Scan for the cell matching the given text and deliver its [x, y] coordinate at center. 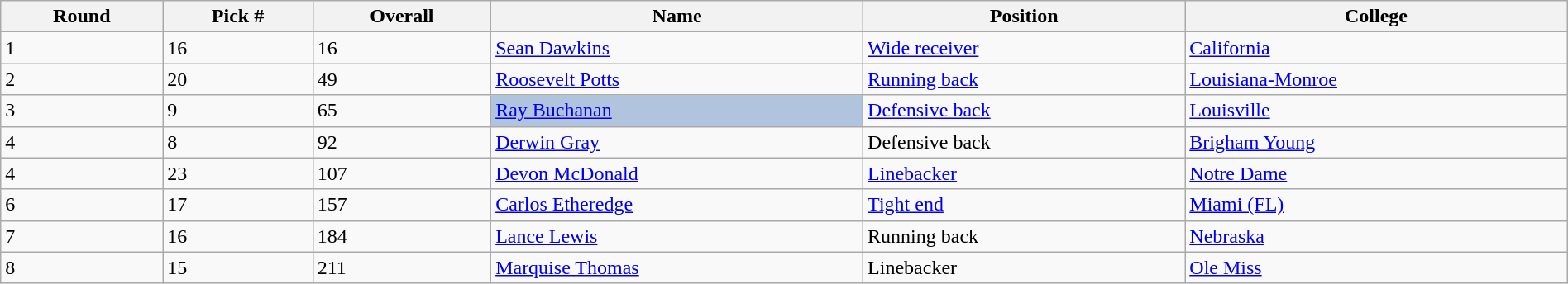
Marquise Thomas [677, 267]
157 [402, 205]
15 [238, 267]
Louisville [1376, 111]
Brigham Young [1376, 142]
Roosevelt Potts [677, 79]
Pick # [238, 17]
1 [82, 48]
3 [82, 111]
Name [677, 17]
Tight end [1024, 205]
Wide receiver [1024, 48]
Devon McDonald [677, 173]
California [1376, 48]
92 [402, 142]
107 [402, 173]
Derwin Gray [677, 142]
College [1376, 17]
6 [82, 205]
Nebraska [1376, 236]
Miami (FL) [1376, 205]
Overall [402, 17]
211 [402, 267]
20 [238, 79]
Notre Dame [1376, 173]
65 [402, 111]
Ray Buchanan [677, 111]
17 [238, 205]
23 [238, 173]
184 [402, 236]
Louisiana-Monroe [1376, 79]
49 [402, 79]
Sean Dawkins [677, 48]
Lance Lewis [677, 236]
Ole Miss [1376, 267]
7 [82, 236]
9 [238, 111]
Position [1024, 17]
2 [82, 79]
Carlos Etheredge [677, 205]
Round [82, 17]
